Locate the cell with the specified text and output its (X, Y) center coordinate. 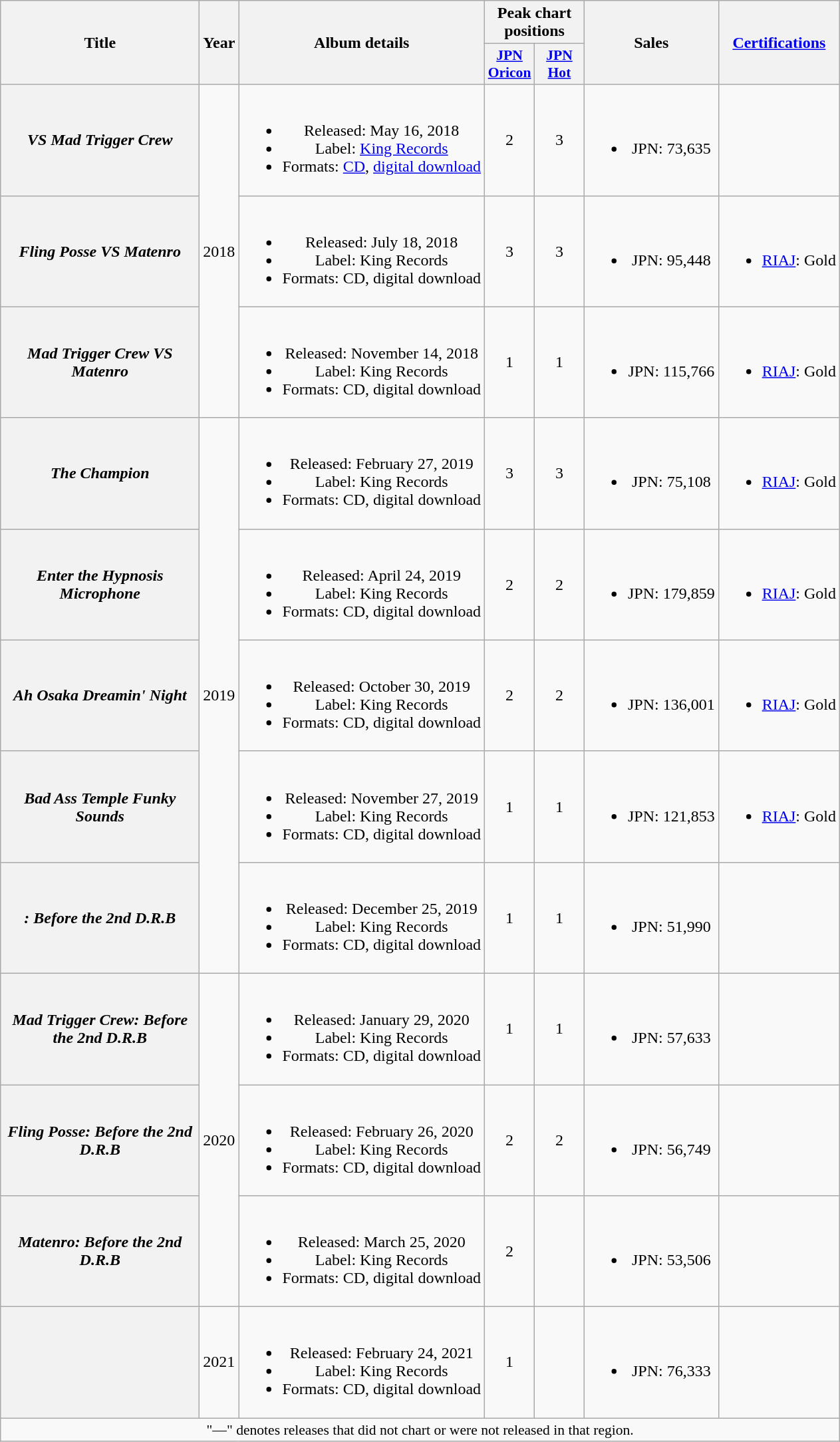
JPN: 51,990 (651, 918)
Album details (362, 43)
JPN: 57,633 (651, 1028)
Released: February 26, 2020Label: King RecordsFormats: CD, digital download (362, 1140)
: Before the 2nd D.R.B (100, 918)
Released: February 24, 2021Label: King RecordsFormats: CD, digital download (362, 1362)
JPNHot (560, 64)
JPN: 115,766 (651, 362)
Released: April 24, 2019Label: King RecordsFormats: CD, digital download (362, 584)
JPN: 136,001 (651, 696)
Mad Trigger Crew VS Matenro (100, 362)
Released: December 25, 2019Label: King RecordsFormats: CD, digital download (362, 918)
JPN: 179,859 (651, 584)
The Champion (100, 474)
JPN: 76,333 (651, 1362)
Fling Posse: Before the 2nd D.R.B (100, 1140)
Released: October 30, 2019Label: King RecordsFormats: CD, digital download (362, 696)
JPNOricon (509, 64)
Released: May 16, 2018Label: King RecordsFormats: CD, digital download (362, 140)
2020 (219, 1140)
JPN: 73,635 (651, 140)
Ah Osaka Dreamin' Night (100, 696)
VS Mad Trigger Crew (100, 140)
Certifications (779, 43)
Released: November 14, 2018Label: King RecordsFormats: CD, digital download (362, 362)
Released: July 18, 2018Label: King RecordsFormats: CD, digital download (362, 251)
Matenro: Before the 2nd D.R.B (100, 1252)
JPN: 56,749 (651, 1140)
Released: March 25, 2020Label: King RecordsFormats: CD, digital download (362, 1252)
Title (100, 43)
Released: November 27, 2019Label: King RecordsFormats: CD, digital download (362, 806)
Mad Trigger Crew: Before the 2nd D.R.B (100, 1028)
Year (219, 43)
JPN: 95,448 (651, 251)
2018 (219, 251)
Bad Ass Temple Funky Sounds (100, 806)
Peak chart positions (535, 23)
Enter the Hypnosis Microphone (100, 584)
2019 (219, 696)
2021 (219, 1362)
Released: February 27, 2019Label: King RecordsFormats: CD, digital download (362, 474)
JPN: 53,506 (651, 1252)
JPN: 121,853 (651, 806)
Fling Posse VS Matenro (100, 251)
Sales (651, 43)
JPN: 75,108 (651, 474)
Released: January 29, 2020Label: King RecordsFormats: CD, digital download (362, 1028)
"—" denotes releases that did not chart or were not released in that region. (420, 1430)
